Locate the cell with the specified text and output its [x, y] center coordinate. 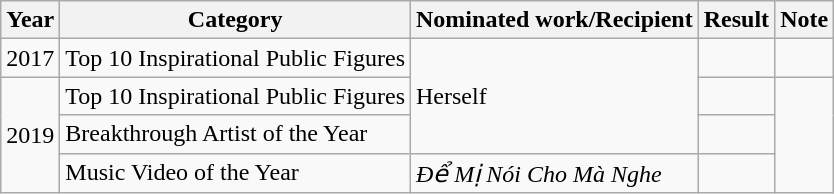
Nominated work/Recipient [555, 20]
Music Video of the Year [236, 173]
Category [236, 20]
Year [30, 20]
Breakthrough Artist of the Year [236, 134]
2019 [30, 135]
Note [804, 20]
2017 [30, 58]
Để Mị Nói Cho Mà Nghe [555, 173]
Result [736, 20]
Herself [555, 96]
